Search for the cell housing the specified text and yield its (X, Y) center coordinate. 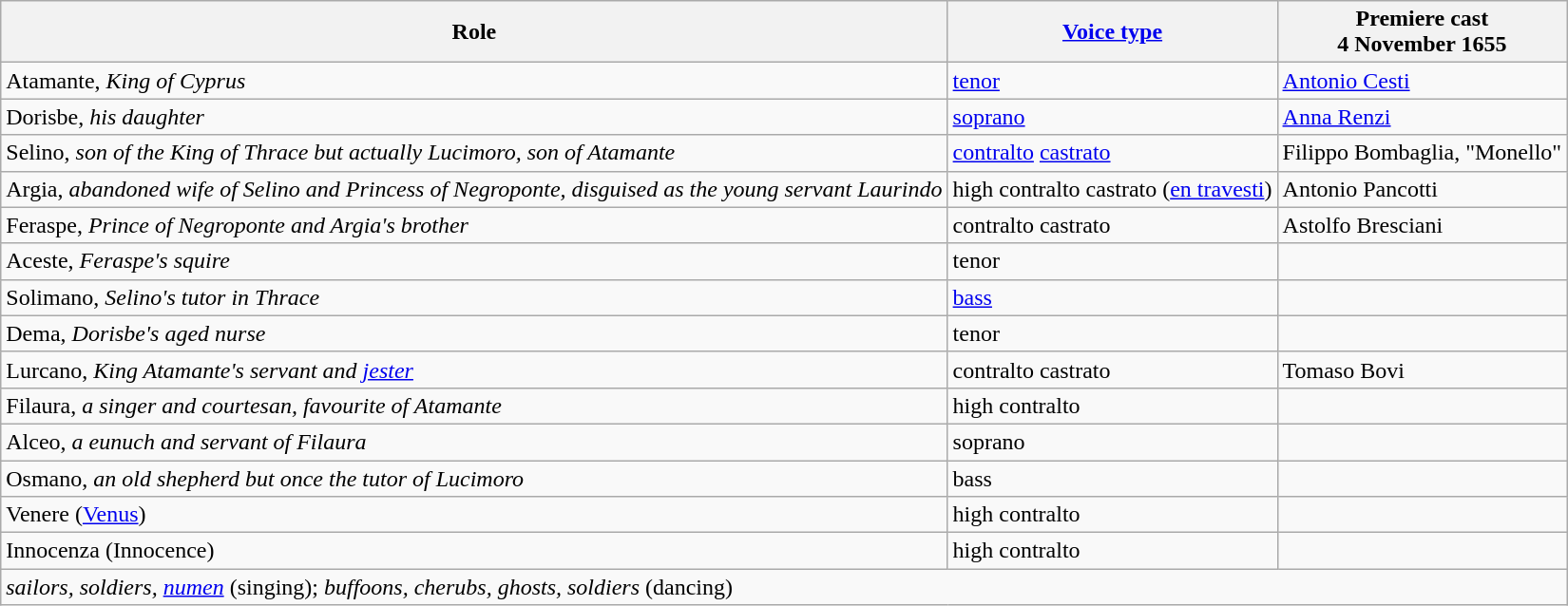
Filaura, a singer and courtesan, favourite of Atamante (474, 406)
Aceste, Feraspe's squire (474, 261)
Role (474, 32)
Anna Renzi (1422, 117)
Dema, Dorisbe's aged nurse (474, 333)
Feraspe, Prince of Negroponte and Argia's brother (474, 225)
Astolfo Bresciani (1422, 225)
Voice type (1112, 32)
Atamante, King of Cyprus (474, 81)
Dorisbe, his daughter (474, 117)
Argia, abandoned wife of Selino and Princess of Negroponte, disguised as the young servant Laurindo (474, 189)
Osmano, an old shepherd but once the tutor of Lucimoro (474, 478)
Selino, son of the King of Thrace but actually Lucimoro, son of Atamante (474, 153)
Venere (Venus) (474, 515)
Premiere cast4 November 1655 (1422, 32)
high contralto castrato (en travesti) (1112, 189)
Antonio Pancotti (1422, 189)
Alceo, a eunuch and servant of Filaura (474, 442)
Lurcano, King Atamante's servant and jester (474, 369)
Innocenza (Innocence) (474, 551)
Filippo Bombaglia, "Monello" (1422, 153)
Solimano, Selino's tutor in Thrace (474, 297)
Antonio Cesti (1422, 81)
Tomaso Bovi (1422, 369)
sailors, soldiers, numen (singing); buffoons, cherubs, ghosts, soldiers (dancing) (784, 587)
